Extract the [X, Y] coordinate from the center of the cell holding the provided text.  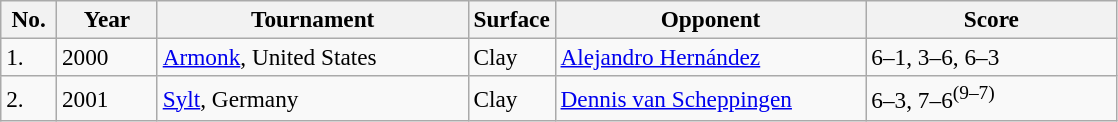
Opponent [710, 19]
Alejandro Hernández [710, 57]
Year [108, 19]
Tournament [312, 19]
2000 [108, 57]
Dennis van Scheppingen [710, 98]
6–1, 3–6, 6–3 [992, 57]
2. [29, 98]
Surface [512, 19]
2001 [108, 98]
Score [992, 19]
No. [29, 19]
6–3, 7–6(9–7) [992, 98]
Armonk, United States [312, 57]
Sylt, Germany [312, 98]
1. [29, 57]
